Pinpoint the cell where the given text exists, returning its [x, y] midpoint coordinate. 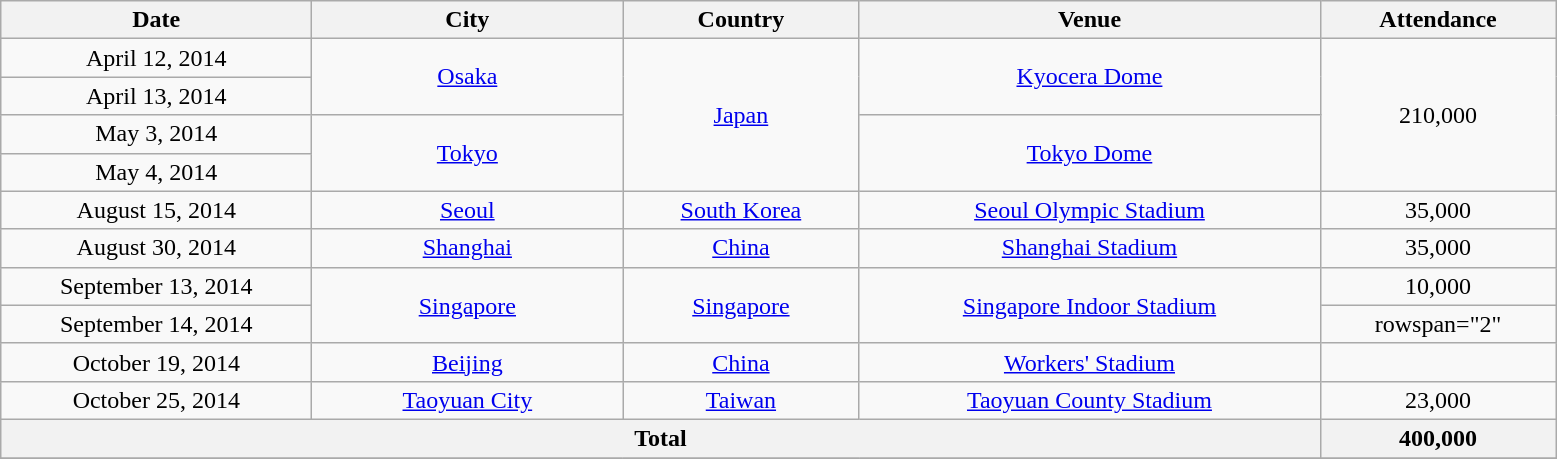
Beijing [468, 362]
Country [741, 20]
Taoyuan County Stadium [1090, 400]
Shanghai [468, 248]
Singapore Indoor Stadium [1090, 305]
April 13, 2014 [156, 96]
Seoul [468, 210]
Taiwan [741, 400]
Osaka [468, 77]
Seoul Olympic Stadium [1090, 210]
Workers' Stadium [1090, 362]
Tokyo [468, 153]
10,000 [1438, 286]
South Korea [741, 210]
rowspan="2" [1438, 324]
23,000 [1438, 400]
April 12, 2014 [156, 58]
210,000 [1438, 115]
October 25, 2014 [156, 400]
August 30, 2014 [156, 248]
May 3, 2014 [156, 134]
Venue [1090, 20]
August 15, 2014 [156, 210]
Attendance [1438, 20]
400,000 [1438, 438]
September 14, 2014 [156, 324]
May 4, 2014 [156, 172]
Taoyuan City [468, 400]
City [468, 20]
Date [156, 20]
Tokyo Dome [1090, 153]
Total [660, 438]
Japan [741, 115]
Shanghai Stadium [1090, 248]
September 13, 2014 [156, 286]
October 19, 2014 [156, 362]
Kyocera Dome [1090, 77]
